From the cell containing the given text, extract its center point as [x, y] coordinate. 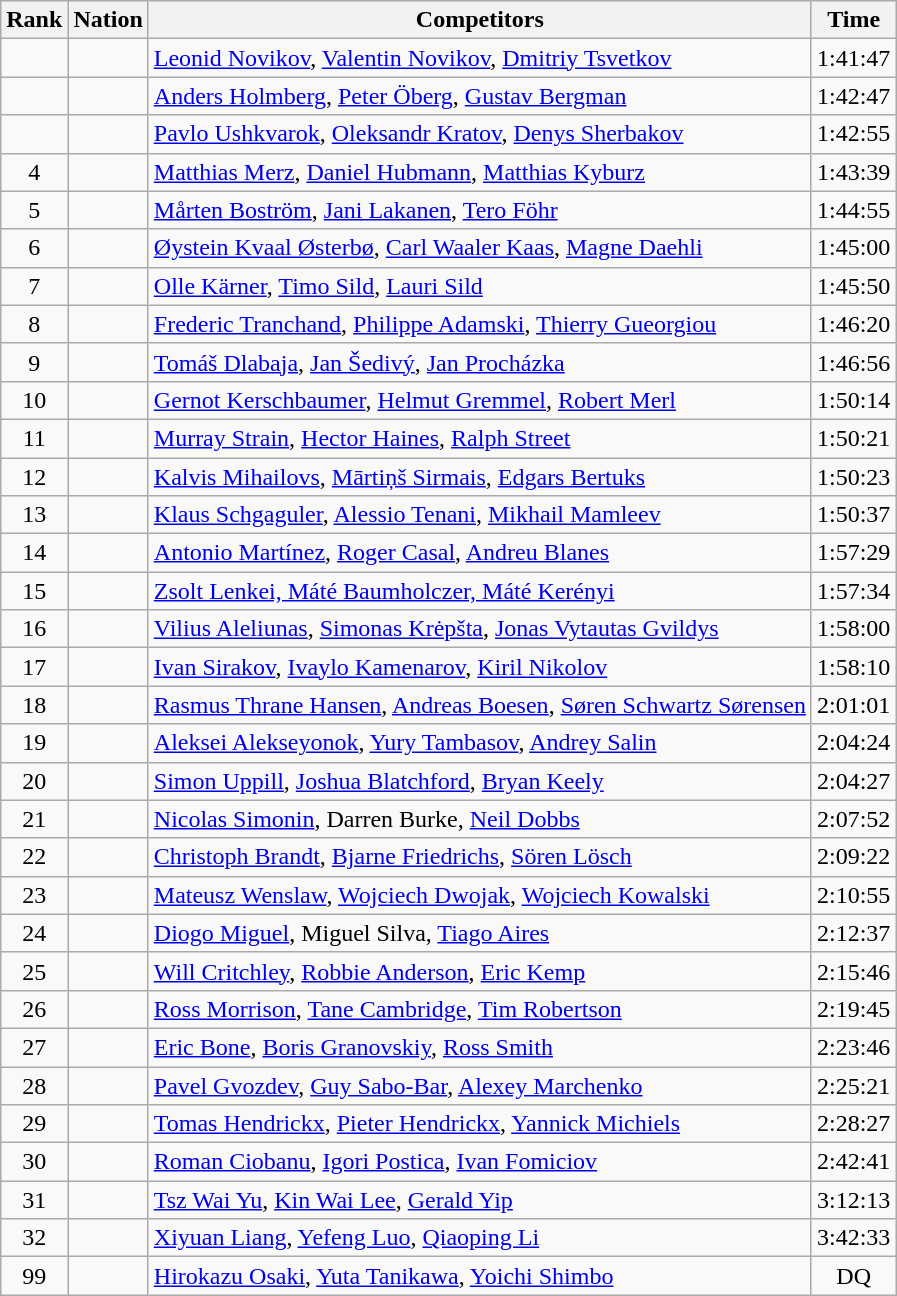
9 [34, 362]
6 [34, 248]
3:12:13 [853, 1200]
13 [34, 515]
17 [34, 667]
1:45:50 [853, 286]
2:01:01 [853, 705]
4 [34, 172]
Tsz Wai Yu, Kin Wai Lee, Gerald Yip [480, 1200]
2:10:55 [853, 895]
Leonid Novikov, Valentin Novikov, Dmitriy Tsvetkov [480, 58]
12 [34, 477]
8 [34, 324]
27 [34, 1047]
2:04:24 [853, 743]
10 [34, 400]
3:42:33 [853, 1238]
2:09:22 [853, 857]
1:41:47 [853, 58]
7 [34, 286]
Mateusz Wenslaw, Wojciech Dwojak, Wojciech Kowalski [480, 895]
16 [34, 629]
2:28:27 [853, 1124]
1:50:23 [853, 477]
1:57:34 [853, 591]
Anders Holmberg, Peter Öberg, Gustav Bergman [480, 96]
1:50:37 [853, 515]
32 [34, 1238]
1:58:10 [853, 667]
Øystein Kvaal Østerbø, Carl Waaler Kaas, Magne Daehli [480, 248]
28 [34, 1085]
24 [34, 933]
Competitors [480, 20]
Christoph Brandt, Bjarne Friedrichs, Sören Lösch [480, 857]
26 [34, 1009]
Ivan Sirakov, Ivaylo Kamenarov, Kiril Nikolov [480, 667]
2:25:21 [853, 1085]
1:50:14 [853, 400]
1:44:55 [853, 210]
2:42:41 [853, 1162]
Time [853, 20]
18 [34, 705]
30 [34, 1162]
20 [34, 781]
15 [34, 591]
1:45:00 [853, 248]
Pavel Gvozdev, Guy Sabo-Bar, Alexey Marchenko [480, 1085]
1:46:56 [853, 362]
Klaus Schgaguler, Alessio Tenani, Mikhail Mamleev [480, 515]
1:57:29 [853, 553]
Diogo Miguel, Miguel Silva, Tiago Aires [480, 933]
2:15:46 [853, 971]
Nation [108, 20]
Zsolt Lenkei, Máté Baumholczer, Máté Kerényi [480, 591]
Tomáš Dlabaja, Jan Šedivý, Jan Procházka [480, 362]
DQ [853, 1276]
1:50:21 [853, 438]
1:43:39 [853, 172]
2:04:27 [853, 781]
Aleksei Alekseyonok, Yury Tambasov, Andrey Salin [480, 743]
Vilius Aleliunas, Simonas Krėpšta, Jonas Vytautas Gvildys [480, 629]
14 [34, 553]
23 [34, 895]
Matthias Merz, Daniel Hubmann, Matthias Kyburz [480, 172]
5 [34, 210]
22 [34, 857]
Frederic Tranchand, Philippe Adamski, Thierry Gueorgiou [480, 324]
1:42:47 [853, 96]
19 [34, 743]
Rasmus Thrane Hansen, Andreas Boesen, Søren Schwartz Sørensen [480, 705]
29 [34, 1124]
99 [34, 1276]
1:46:20 [853, 324]
Eric Bone, Boris Granovskiy, Ross Smith [480, 1047]
31 [34, 1200]
2:12:37 [853, 933]
Tomas Hendrickx, Pieter Hendrickx, Yannick Michiels [480, 1124]
21 [34, 819]
Nicolas Simonin, Darren Burke, Neil Dobbs [480, 819]
11 [34, 438]
Kalvis Mihailovs, Mārtiņš Sirmais, Edgars Bertuks [480, 477]
Pavlo Ushkvarok, Oleksandr Kratov, Denys Sherbakov [480, 134]
Hirokazu Osaki, Yuta Tanikawa, Yoichi Shimbo [480, 1276]
Antonio Martínez, Roger Casal, Andreu Blanes [480, 553]
Mårten Boström, Jani Lakanen, Tero Föhr [480, 210]
2:19:45 [853, 1009]
Rank [34, 20]
1:42:55 [853, 134]
Murray Strain, Hector Haines, Ralph Street [480, 438]
2:07:52 [853, 819]
25 [34, 971]
Roman Ciobanu, Igori Postica, Ivan Fomiciov [480, 1162]
2:23:46 [853, 1047]
Simon Uppill, Joshua Blatchford, Bryan Keely [480, 781]
Gernot Kerschbaumer, Helmut Gremmel, Robert Merl [480, 400]
Xiyuan Liang, Yefeng Luo, Qiaoping Li [480, 1238]
Olle Kärner, Timo Sild, Lauri Sild [480, 286]
1:58:00 [853, 629]
Will Critchley, Robbie Anderson, Eric Kemp [480, 971]
Ross Morrison, Tane Cambridge, Tim Robertson [480, 1009]
